Scan for the cell matching the given text and deliver its (X, Y) coordinate at center. 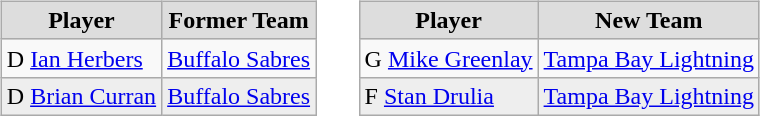
D Brian Curran (81, 96)
Former Team (239, 20)
G Mike Greenlay (448, 58)
D Ian Herbers (81, 58)
New Team (648, 20)
F Stan Drulia (448, 96)
